From the cell containing the given text, extract its center point as (X, Y) coordinate. 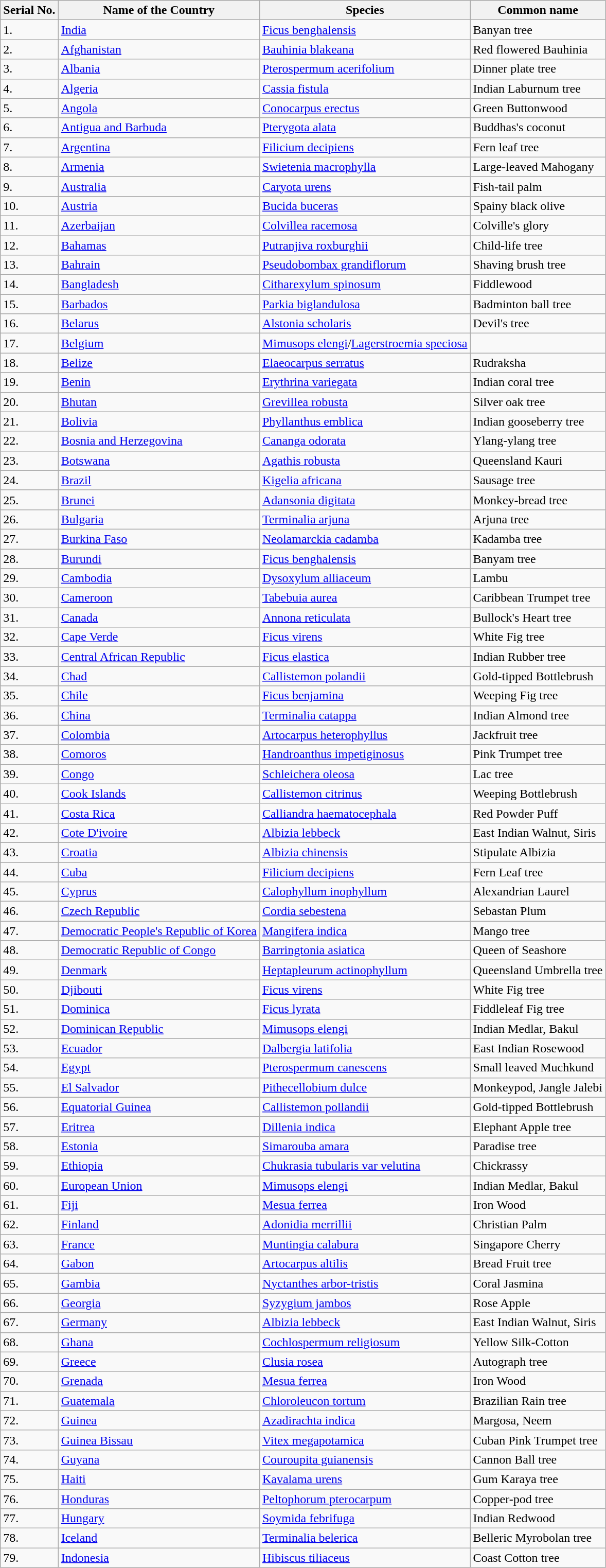
Guatemala (158, 1401)
Barringtonia asiatica (365, 950)
Mango tree (538, 931)
Colvillea racemosa (365, 225)
Belize (158, 363)
Belgium (158, 343)
Brunei (158, 500)
Fiddleleaf Fig tree (538, 1009)
7. (29, 147)
Nyctanthes arbor-tristis (365, 1283)
26. (29, 519)
71. (29, 1401)
Chile (158, 696)
Cochlospermum religiosum (365, 1342)
Soymida febrifuga (365, 1519)
Bullock's Heart tree (538, 618)
55. (29, 1087)
Red Powder Puff (538, 813)
Arjuna tree (538, 519)
73. (29, 1440)
Egypt (158, 1068)
Australia (158, 186)
Cuba (158, 872)
Chickrassy (538, 1166)
East Indian Rosewood (538, 1048)
5. (29, 108)
Azerbaijan (158, 225)
Fern leaf tree (538, 147)
12. (29, 245)
27. (29, 539)
4. (29, 89)
Honduras (158, 1499)
Bangladesh (158, 285)
Jackfruit tree (538, 735)
Devil's tree (538, 324)
49. (29, 970)
Chad (158, 676)
Cyprus (158, 892)
Rose Apple (538, 1303)
Cannon Ball tree (538, 1459)
Monkeypod, Jangle Jalebi (538, 1087)
Lambu (538, 578)
56. (29, 1107)
Stipulate Albizia (538, 852)
Bolivia (158, 421)
Parkia biglandulosa (365, 304)
14. (29, 285)
Callistemon citrinus (365, 794)
10. (29, 206)
43. (29, 852)
Belleric Myrobolan tree (538, 1538)
24. (29, 480)
Terminalia arjuna (365, 519)
Bulgaria (158, 519)
Adansonia digitata (365, 500)
Georgia (158, 1303)
Conocarpus erectus (365, 108)
Brazil (158, 480)
59. (29, 1166)
Bucida buceras (365, 206)
Austria (158, 206)
Haiti (158, 1479)
Armenia (158, 167)
78. (29, 1538)
Badminton ball tree (538, 304)
Guinea (158, 1420)
Indian coral tree (538, 382)
61. (29, 1205)
Elaeocarpus serratus (365, 363)
Botswana (158, 461)
Cape Verde (158, 637)
45. (29, 892)
Serial No. (29, 10)
Bahrain (158, 265)
Antigua and Barbuda (158, 128)
Coral Jasmina (538, 1283)
Democratic Republic of Congo (158, 950)
Hungary (158, 1519)
India (158, 30)
74. (29, 1459)
Yellow Silk-Cotton (538, 1342)
9. (29, 186)
Spainy black olive (538, 206)
Terminalia catappa (365, 715)
Pterygota alata (365, 128)
76. (29, 1499)
Gum Karaya tree (538, 1479)
Callistemon polandii (365, 676)
Grenada (158, 1381)
63. (29, 1244)
Banyam tree (538, 558)
25. (29, 500)
Swietenia macrophylla (365, 167)
58. (29, 1146)
75. (29, 1479)
El Salvador (158, 1087)
Annona reticulata (365, 618)
70. (29, 1381)
Calophyllum inophyllum (365, 892)
Burkina Faso (158, 539)
Albania (158, 69)
Copper-pod tree (538, 1499)
30. (29, 598)
Simarouba amara (365, 1146)
Ethiopia (158, 1166)
Kigelia africana (365, 480)
Bahamas (158, 245)
Afghanistan (158, 49)
Child-life tree (538, 245)
Pseudobombax grandiflorum (365, 265)
37. (29, 735)
Pterospermum canescens (365, 1068)
23. (29, 461)
Sebastan Plum (538, 911)
Mimusops elengi/Lagerstroemia speciosa (365, 343)
Red flowered Bauhinia (538, 49)
Singapore Cherry (538, 1244)
18. (29, 363)
Chukrasia tubularis var velutina (365, 1166)
Pterospermum acerifolium (365, 69)
2. (29, 49)
Peltophorum pterocarpum (365, 1499)
Putranjiva roxburghii (365, 245)
11. (29, 225)
Caribbean Trumpet tree (538, 598)
50. (29, 990)
15. (29, 304)
Cuban Pink Trumpet tree (538, 1440)
52. (29, 1029)
Dominican Republic (158, 1029)
Weeping Fig tree (538, 696)
Dinner plate tree (538, 69)
1. (29, 30)
Eritrea (158, 1126)
Ghana (158, 1342)
Erythrina variegata (365, 382)
68. (29, 1342)
Coast Cotton tree (538, 1558)
Chloroleucon tortum (365, 1401)
Lac tree (538, 774)
France (158, 1244)
60. (29, 1185)
Pithecellobium dulce (365, 1087)
Congo (158, 774)
Handroanthus impetiginosus (365, 754)
Cassia fistula (365, 89)
Sausage tree (538, 480)
Mangifera indica (365, 931)
Germany (158, 1323)
Colville's glory (538, 225)
Green Buttonwood (538, 108)
Terminalia belerica (365, 1538)
Gabon (158, 1264)
Rudraksha (538, 363)
Fish-tail palm (538, 186)
8. (29, 167)
Dalbergia latifolia (365, 1048)
Ylang-ylang tree (538, 441)
67. (29, 1323)
Kadamba tree (538, 539)
Ficus elastica (365, 657)
Azadirachta indica (365, 1420)
3. (29, 69)
Bread Fruit tree (538, 1264)
Calliandra haematocephala (365, 813)
Ficus lyrata (365, 1009)
Cambodia (158, 578)
Algeria (158, 89)
Bauhinia blakeana (365, 49)
Iceland (158, 1538)
Couroupita guianensis (365, 1459)
Grevillea robusta (365, 402)
Adonidia merrillii (365, 1225)
Queensland Umbrella tree (538, 970)
Guyana (158, 1459)
Comoros (158, 754)
Artocarpus heterophyllus (365, 735)
69. (29, 1362)
Elephant Apple tree (538, 1126)
Croatia (158, 852)
Caryota urens (365, 186)
Callistemon pollandii (365, 1107)
Heptapleurum actinophyllum (365, 970)
Indian Almond tree (538, 715)
47. (29, 931)
Hibiscus tiliaceus (365, 1558)
62. (29, 1225)
57. (29, 1126)
34. (29, 676)
54. (29, 1068)
Christian Palm (538, 1225)
Vitex megapotamica (365, 1440)
46. (29, 911)
Cordia sebestena (365, 911)
42. (29, 833)
Gambia (158, 1283)
Angola (158, 108)
6. (29, 128)
31. (29, 618)
Silver oak tree (538, 402)
Djibouti (158, 990)
Alstonia scholaris (365, 324)
21. (29, 421)
Species (365, 10)
Burundi (158, 558)
33. (29, 657)
Monkey-bread tree (538, 500)
Clusia rosea (365, 1362)
Barbados (158, 304)
Common name (538, 10)
Central African Republic (158, 657)
Brazilian Rain tree (538, 1401)
44. (29, 872)
Colombia (158, 735)
Buddhas's coconut (538, 128)
Denmark (158, 970)
48. (29, 950)
19. (29, 382)
Czech Republic (158, 911)
Indian Redwood (538, 1519)
53. (29, 1048)
Finland (158, 1225)
Queen of Seashore (538, 950)
Albizia chinensis (365, 852)
Agathis robusta (365, 461)
32. (29, 637)
Paradise tree (538, 1146)
36. (29, 715)
Dysoxylum alliaceum (365, 578)
Indonesia (158, 1558)
22. (29, 441)
Ecuador (158, 1048)
Bhutan (158, 402)
51. (29, 1009)
65. (29, 1283)
Autograph tree (538, 1362)
Dillenia indica (365, 1126)
Kavalama urens (365, 1479)
Name of the Country (158, 10)
Banyan tree (538, 30)
38. (29, 754)
72. (29, 1420)
Weeping Bottlebrush (538, 794)
Greece (158, 1362)
Cananga odorata (365, 441)
Bosnia and Herzegovina (158, 441)
European Union (158, 1185)
16. (29, 324)
Indian gooseberry tree (538, 421)
Artocarpus altilis (365, 1264)
Fiji (158, 1205)
Belarus (158, 324)
Indian Laburnum tree (538, 89)
40. (29, 794)
Costa Rica (158, 813)
Equatorial Guinea (158, 1107)
28. (29, 558)
Canada (158, 618)
Margosa, Neem (538, 1420)
Neolamarckia cadamba (365, 539)
20. (29, 402)
Guinea Bissau (158, 1440)
Cote D'ivoire (158, 833)
66. (29, 1303)
Fiddlewood (538, 285)
Cook Islands (158, 794)
Shaving brush tree (538, 265)
Muntingia calabura (365, 1244)
29. (29, 578)
Tabebuia aurea (365, 598)
China (158, 715)
Fern Leaf tree (538, 872)
Argentina (158, 147)
Benin (158, 382)
Syzygium jambos (365, 1303)
Citharexylum spinosum (365, 285)
41. (29, 813)
Large-leaved Mahogany (538, 167)
77. (29, 1519)
13. (29, 265)
Pink Trumpet tree (538, 754)
Queensland Kauri (538, 461)
39. (29, 774)
Phyllanthus emblica (365, 421)
17. (29, 343)
35. (29, 696)
Small leaved Muchkund (538, 1068)
Estonia (158, 1146)
Schleichera oleosa (365, 774)
79. (29, 1558)
Cameroon (158, 598)
Dominica (158, 1009)
Democratic People's Republic of Korea (158, 931)
64. (29, 1264)
Indian Rubber tree (538, 657)
Alexandrian Laurel (538, 892)
Ficus benjamina (365, 696)
